Pinpoint the cell where the given text exists, returning its (x, y) midpoint coordinate. 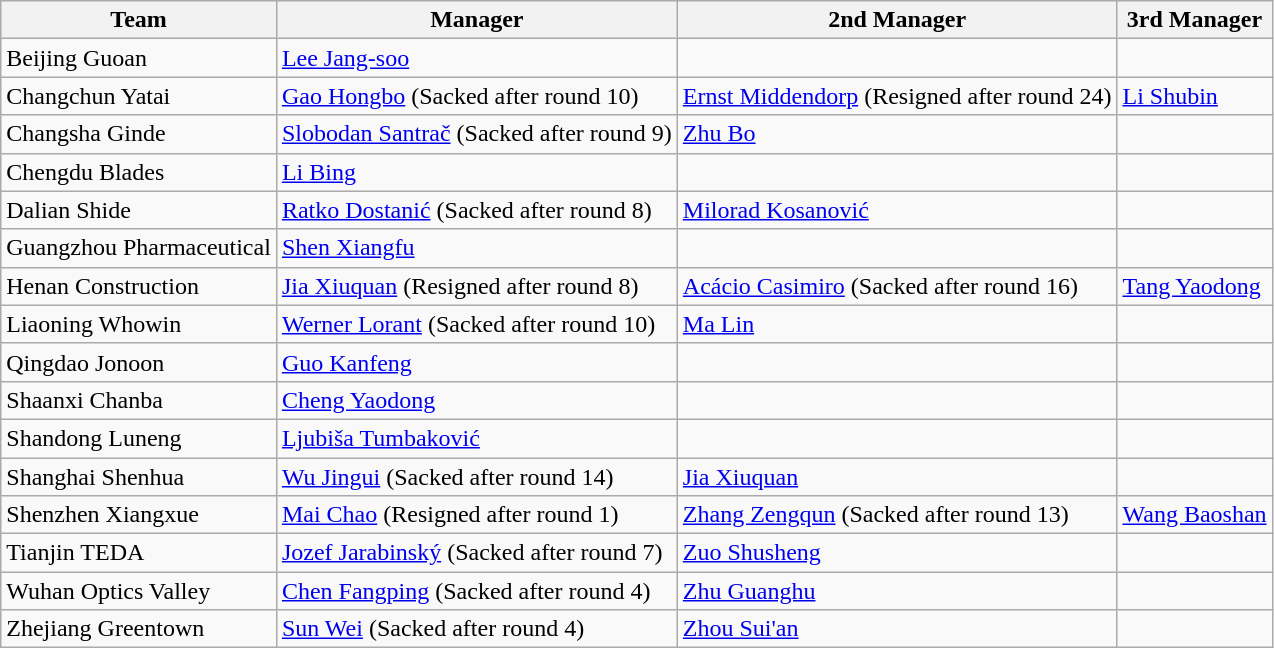
Liaoning Whowin (139, 324)
Gao Hongbo (Sacked after round 10) (476, 96)
Li Shubin (1194, 96)
Guangzhou Pharmaceutical (139, 248)
Shen Xiangfu (476, 248)
Ljubiša Tumbaković (476, 438)
2nd Manager (897, 20)
Shandong Luneng (139, 438)
Wang Baoshan (1194, 515)
Chengdu Blades (139, 172)
Li Bing (476, 172)
Zhu Guanghu (897, 591)
Manager (476, 20)
Tang Yaodong (1194, 286)
Henan Construction (139, 286)
Wuhan Optics Valley (139, 591)
Zhu Bo (897, 134)
Milorad Kosanović (897, 210)
Lee Jang-soo (476, 58)
Zhejiang Greentown (139, 629)
Team (139, 20)
Changsha Ginde (139, 134)
Changchun Yatai (139, 96)
Ma Lin (897, 324)
Chen Fangping (Sacked after round 4) (476, 591)
Guo Kanfeng (476, 362)
Shaanxi Chanba (139, 400)
Sun Wei (Sacked after round 4) (476, 629)
Zuo Shusheng (897, 553)
Zhou Sui'an (897, 629)
Beijing Guoan (139, 58)
Wu Jingui (Sacked after round 14) (476, 477)
Ratko Dostanić (Sacked after round 8) (476, 210)
Jia Xiuquan (Resigned after round 8) (476, 286)
Slobodan Santrač (Sacked after round 9) (476, 134)
Werner Lorant (Sacked after round 10) (476, 324)
Jia Xiuquan (897, 477)
Shenzhen Xiangxue (139, 515)
Dalian Shide (139, 210)
Acácio Casimiro (Sacked after round 16) (897, 286)
Mai Chao (Resigned after round 1) (476, 515)
Shanghai Shenhua (139, 477)
Tianjin TEDA (139, 553)
Qingdao Jonoon (139, 362)
Cheng Yaodong (476, 400)
Zhang Zengqun (Sacked after round 13) (897, 515)
3rd Manager (1194, 20)
Jozef Jarabinský (Sacked after round 7) (476, 553)
Ernst Middendorp (Resigned after round 24) (897, 96)
